Determine the (x, y) coordinate at the center of the cell enclosing the given text.  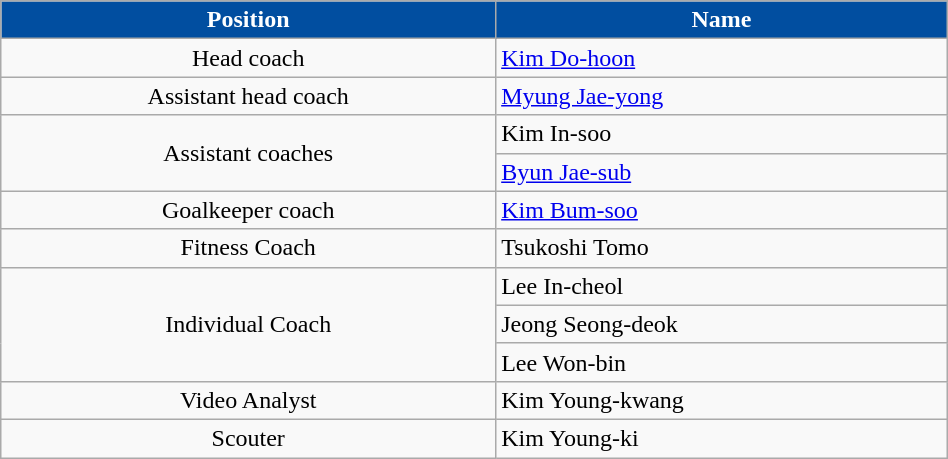
Name (722, 20)
Kim Young-ki (722, 438)
Video Analyst (248, 400)
Myung Jae-yong (722, 96)
Kim Do-hoon (722, 58)
Lee Won-bin (722, 362)
Scouter (248, 438)
Kim Young-kwang (722, 400)
Kim Bum-soo (722, 210)
Goalkeeper coach (248, 210)
Byun Jae-sub (722, 172)
Kim In-soo (722, 134)
Assistant head coach (248, 96)
Individual Coach (248, 324)
Jeong Seong-deok (722, 324)
Fitness Coach (248, 248)
Lee In-cheol (722, 286)
Head coach (248, 58)
Position (248, 20)
Tsukoshi Tomo (722, 248)
Assistant coaches (248, 153)
